Extract the (X, Y) coordinate from the center of the cell holding the provided text.  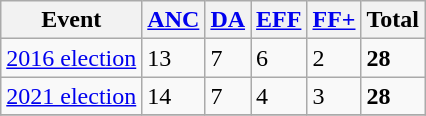
6 (279, 58)
2016 election (72, 58)
4 (279, 96)
EFF (279, 20)
Total (393, 20)
2021 election (72, 96)
14 (174, 96)
13 (174, 58)
2 (334, 58)
DA (228, 20)
3 (334, 96)
FF+ (334, 20)
Event (72, 20)
ANC (174, 20)
